Search for the cell housing the specified text and yield its (X, Y) center coordinate. 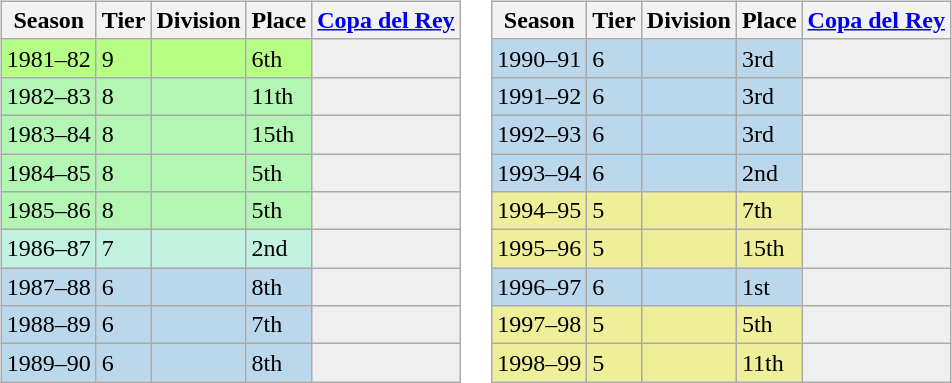
1985–86 (48, 211)
7 (124, 249)
9 (124, 58)
1st (769, 287)
1995–96 (540, 249)
1994–95 (540, 211)
6th (279, 58)
1993–94 (540, 173)
1984–85 (48, 173)
1982–83 (48, 96)
1990–91 (540, 58)
1988–89 (48, 325)
1989–90 (48, 363)
1987–88 (48, 287)
1996–97 (540, 287)
1981–82 (48, 58)
1983–84 (48, 134)
1997–98 (540, 325)
1998–99 (540, 363)
1992–93 (540, 134)
1991–92 (540, 96)
1986–87 (48, 249)
